Extract the (X, Y) coordinate from the center of the cell holding the provided text.  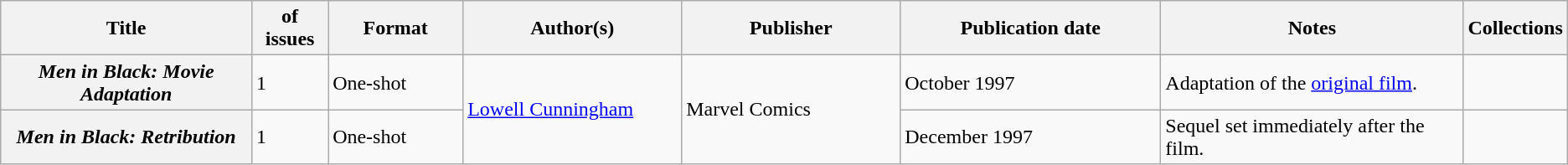
Author(s) (573, 28)
Format (395, 28)
Adaptation of the original film. (1312, 82)
Publication date (1030, 28)
Publisher (791, 28)
Sequel set immediately after the film. (1312, 137)
of issues (290, 28)
Marvel Comics (791, 110)
Title (126, 28)
October 1997 (1030, 82)
Lowell Cunningham (573, 110)
Collections (1515, 28)
Notes (1312, 28)
Men in Black: Movie Adaptation (126, 82)
Men in Black: Retribution (126, 137)
December 1997 (1030, 137)
